Scan for the cell matching the given text and deliver its [X, Y] coordinate at center. 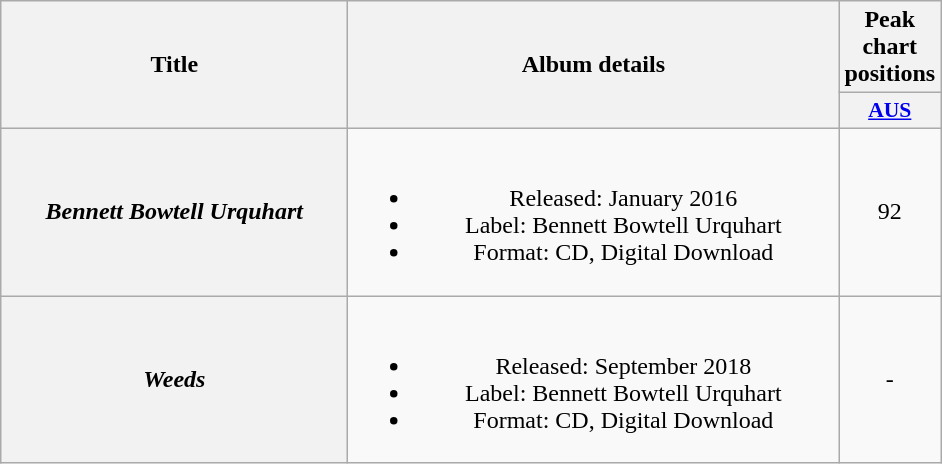
Weeds [174, 380]
Released: September 2018Label: Bennett Bowtell UrquhartFormat: CD, Digital Download [594, 380]
Title [174, 65]
- [890, 380]
AUS [890, 111]
Album details [594, 65]
Peak chart positions [890, 47]
Bennett Bowtell Urquhart [174, 212]
92 [890, 212]
Released: January 2016Label: Bennett Bowtell UrquhartFormat: CD, Digital Download [594, 212]
